Capture the cell that displays the provided text and extract its (X, Y) central coordinate. 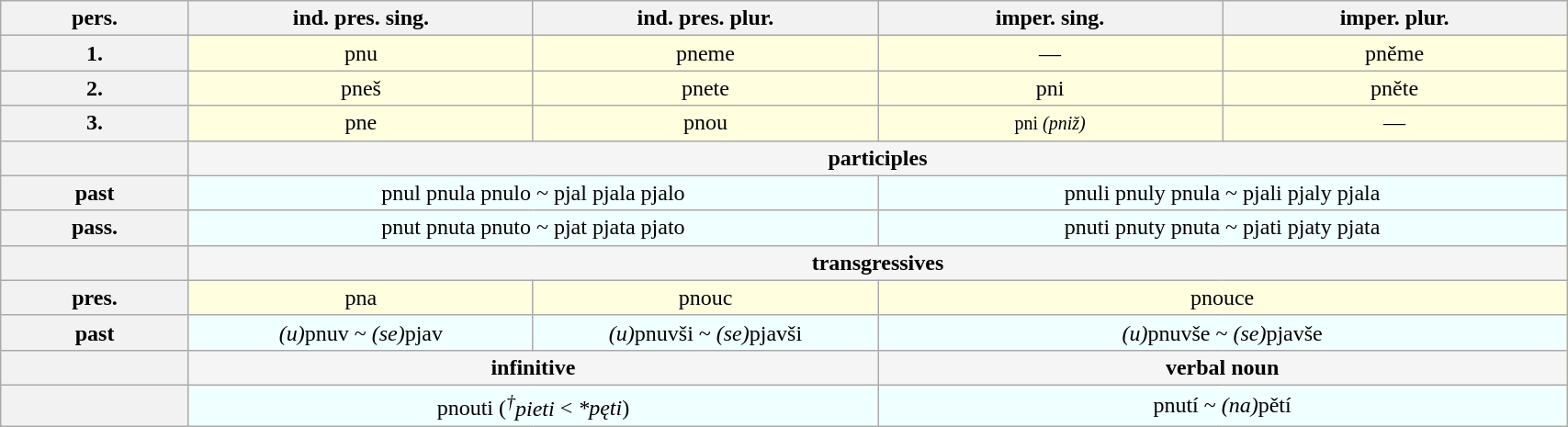
pnouce (1223, 298)
pne (360, 123)
3. (96, 123)
2. (96, 88)
pnutí ~ (na)pětí (1223, 406)
(u)pnuvši ~ (se)pjavši (705, 332)
pnuti pnuty pnuta ~ pjati pjaty pjata (1223, 228)
pnouc (705, 298)
imper. plur. (1394, 18)
pnul pnula pnulo ~ pjal pjala pjalo (533, 193)
infinitive (533, 367)
transgressives (877, 263)
1. (96, 53)
pněme (1394, 53)
pnouti (†pieti < *pęti) (533, 406)
pres. (96, 298)
pneš (360, 88)
pněte (1394, 88)
pnuli pnuly pnula ~ pjali pjaly pjala (1223, 193)
pnou (705, 123)
(u)pnuv ~ (se)pjav (360, 332)
ind. pres. sing. (360, 18)
pnut pnuta pnuto ~ pjat pjata pjato (533, 228)
verbal noun (1223, 367)
ind. pres. plur. (705, 18)
participles (877, 158)
pnete (705, 88)
(u)pnuvše ~ (se)pjavše (1223, 332)
pneme (705, 53)
imper. sing. (1051, 18)
pnu (360, 53)
pni (1051, 88)
pass. (96, 228)
pers. (96, 18)
pna (360, 298)
pni (pniž) (1051, 123)
